Determine the [x, y] coordinate at the center of the cell enclosing the given text.  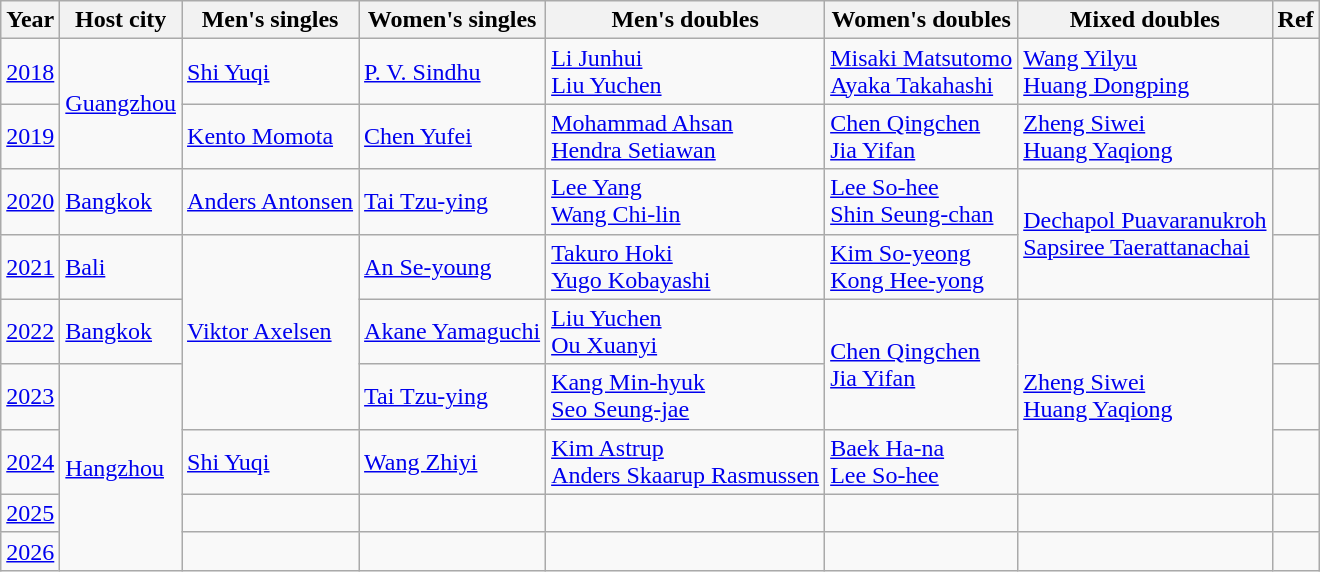
Women's singles [452, 20]
Year [30, 20]
2020 [30, 202]
Lee Yang Wang Chi-lin [686, 202]
Misaki Matsutomo Ayaka Takahashi [922, 72]
Guangzhou [121, 104]
Wang Yilyu Huang Dongping [1145, 72]
Takuro Hoki Yugo Kobayashi [686, 266]
Lee So-hee Shin Seung-chan [922, 202]
Men's singles [270, 20]
Dechapol Puavaranukroh Sapsiree Taerattanachai [1145, 234]
Wang Zhiyi [452, 462]
2018 [30, 72]
Baek Ha-na Lee So-hee [922, 462]
2022 [30, 332]
2025 [30, 513]
An Se-young [452, 266]
Men's doubles [686, 20]
Kim So-yeong Kong Hee-yong [922, 266]
P. V. Sindhu [452, 72]
2019 [30, 136]
Kento Momota [270, 136]
Liu Yuchen Ou Xuanyi [686, 332]
Bali [121, 266]
Host city [121, 20]
Li Junhui Liu Yuchen [686, 72]
Women's doubles [922, 20]
Anders Antonsen [270, 202]
Chen Yufei [452, 136]
Hangzhou [121, 467]
Mixed doubles [1145, 20]
2021 [30, 266]
Mohammad Ahsan Hendra Setiawan [686, 136]
Akane Yamaguchi [452, 332]
Viktor Axelsen [270, 332]
Kang Min-hyuk Seo Seung-jae [686, 396]
2026 [30, 551]
Kim Astrup Anders Skaarup Rasmussen [686, 462]
2024 [30, 462]
2023 [30, 396]
Ref [1296, 20]
